Provide the (X, Y) coordinate of the cell's center where the given text is located.  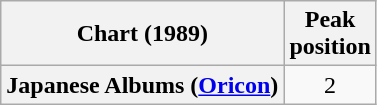
Peak position (330, 34)
2 (330, 85)
Japanese Albums (Oricon) (142, 85)
Chart (1989) (142, 34)
